Pinpoint the cell where the given text exists, returning its [x, y] midpoint coordinate. 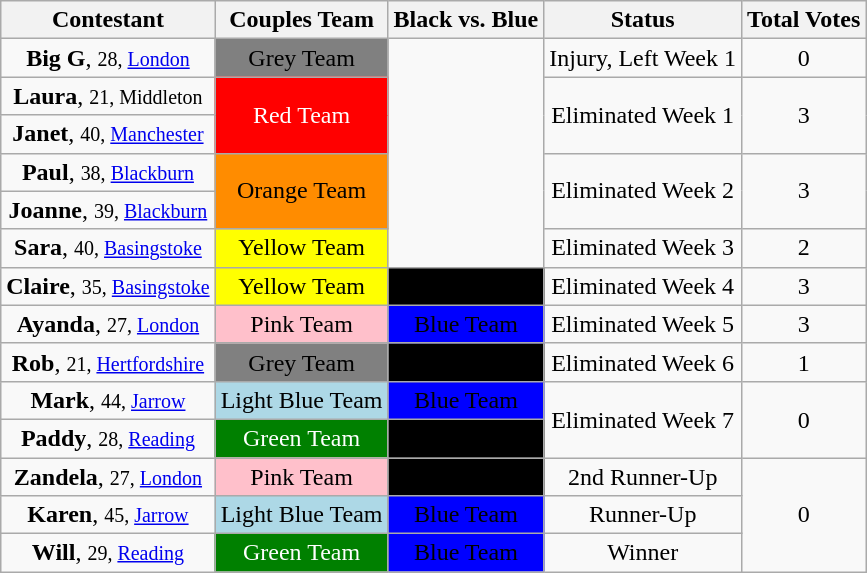
2nd Runner-Up [643, 477]
Runner-Up [643, 515]
Mark, 44, Jarrow [108, 400]
Claire, 35, Basingstoke [108, 286]
Winner [643, 553]
Zandela, 27, London [108, 477]
Joanne, 39, Blackburn [108, 210]
Eliminated Week 7 [643, 419]
Rob, 21, Hertfordshire [108, 362]
Janet, 40, Manchester [108, 134]
Black vs. Blue [466, 20]
Eliminated Week 3 [643, 248]
Couples Team [302, 20]
Paul, 38, Blackburn [108, 172]
Orange Team [302, 191]
Big G, 28, London [108, 58]
Total Votes [804, 20]
2 [804, 248]
Eliminated Week 5 [643, 324]
1 [804, 362]
Eliminated Week 6 [643, 362]
Karen, 45, Jarrow [108, 515]
Paddy, 28, Reading [108, 438]
Sara, 40, Basingstoke [108, 248]
Red Team [302, 115]
Eliminated Week 1 [643, 115]
Will, 29, Reading [108, 553]
Ayanda, 27, London [108, 324]
Status [643, 20]
Eliminated Week 4 [643, 286]
Eliminated Week 2 [643, 191]
Injury, Left Week 1 [643, 58]
Contestant [108, 20]
Laura, 21, Middleton [108, 96]
